Output the [x, y] coordinate of the center of the cell containing the given text.  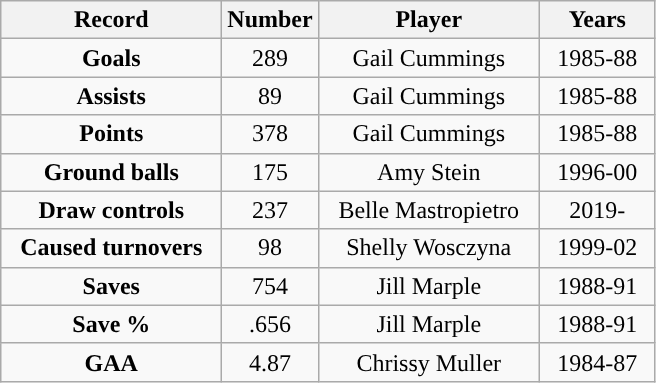
GAA [112, 362]
Shelly Wosczyna [428, 248]
Assists [112, 96]
Years [597, 20]
Chrissy Muller [428, 362]
289 [270, 58]
1996-00 [597, 172]
237 [270, 210]
175 [270, 172]
Ground balls [112, 172]
378 [270, 134]
1999-02 [597, 248]
Record [112, 20]
Player [428, 20]
Caused turnovers [112, 248]
4.87 [270, 362]
.656 [270, 324]
Save % [112, 324]
Number [270, 20]
Amy Stein [428, 172]
98 [270, 248]
Draw controls [112, 210]
Saves [112, 286]
Points [112, 134]
754 [270, 286]
Goals [112, 58]
Belle Mastropietro [428, 210]
2019- [597, 210]
89 [270, 96]
1984-87 [597, 362]
